Output the [x, y] coordinate of the center of the cell containing the given text.  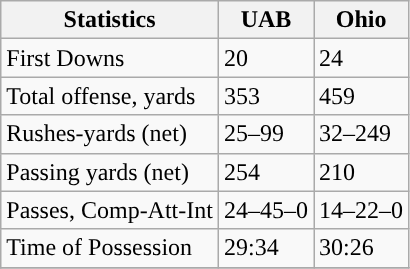
Passing yards (net) [110, 172]
32–249 [362, 134]
459 [362, 96]
353 [266, 96]
Rushes-yards (net) [110, 134]
29:34 [266, 248]
First Downs [110, 58]
Statistics [110, 20]
14–22–0 [362, 210]
Ohio [362, 20]
210 [362, 172]
24 [362, 58]
254 [266, 172]
25–99 [266, 134]
20 [266, 58]
Time of Possession [110, 248]
Passes, Comp-Att-Int [110, 210]
30:26 [362, 248]
Total offense, yards [110, 96]
24–45–0 [266, 210]
UAB [266, 20]
